Return the [X, Y] coordinate for the center point of the cell that contains the specified text.  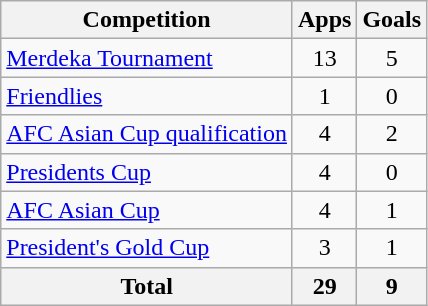
Friendlies [147, 96]
29 [324, 286]
13 [324, 58]
Presidents Cup [147, 172]
5 [392, 58]
AFC Asian Cup qualification [147, 134]
3 [324, 248]
9 [392, 286]
Merdeka Tournament [147, 58]
AFC Asian Cup [147, 210]
Competition [147, 20]
Total [147, 286]
President's Gold Cup [147, 248]
Apps [324, 20]
Goals [392, 20]
2 [392, 134]
